Return [X, Y] of the center of cell containing provided text 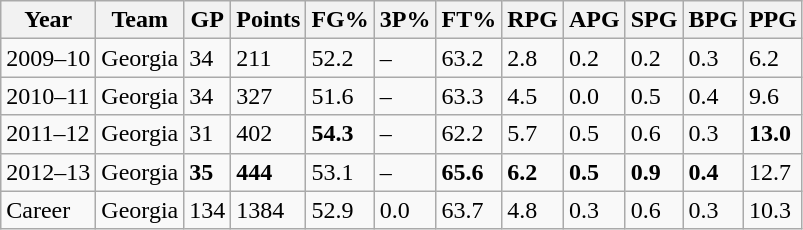
0.9 [654, 172]
4.8 [533, 210]
54.3 [340, 134]
FT% [469, 20]
51.6 [340, 96]
3P% [405, 20]
Career [48, 210]
12.7 [772, 172]
13.0 [772, 134]
GP [208, 20]
63.2 [469, 58]
PPG [772, 20]
2012–13 [48, 172]
2009–10 [48, 58]
65.6 [469, 172]
APG [594, 20]
4.5 [533, 96]
RPG [533, 20]
2011–12 [48, 134]
31 [208, 134]
327 [268, 96]
2010–11 [48, 96]
9.6 [772, 96]
402 [268, 134]
BPG [713, 20]
211 [268, 58]
Year [48, 20]
5.7 [533, 134]
SPG [654, 20]
444 [268, 172]
Points [268, 20]
63.3 [469, 96]
FG% [340, 20]
52.2 [340, 58]
52.9 [340, 210]
1384 [268, 210]
35 [208, 172]
62.2 [469, 134]
63.7 [469, 210]
2.8 [533, 58]
53.1 [340, 172]
10.3 [772, 210]
134 [208, 210]
Team [140, 20]
